For the text-containing cell, return its midpoint in (x, y) coordinate format. 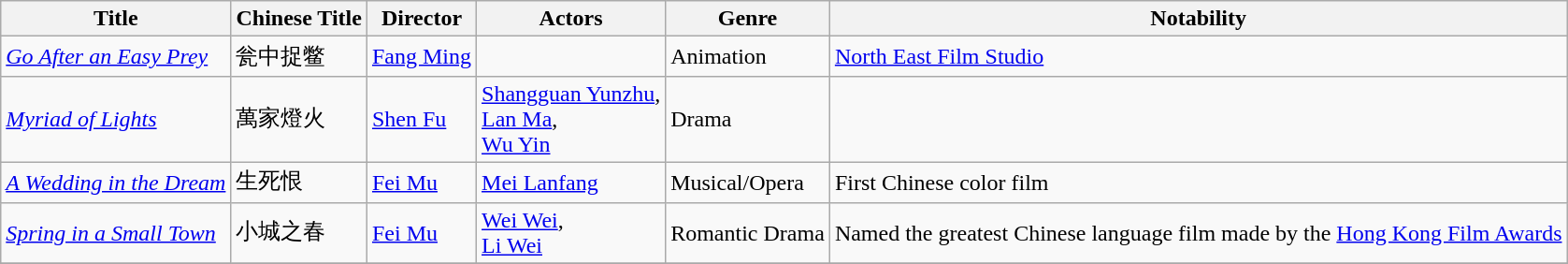
Shangguan Yunzhu,Lan Ma,Wu Yin (571, 119)
Title (116, 19)
Romantic Drama (748, 232)
萬家燈火 (299, 119)
Myriad of Lights (116, 119)
Spring in a Small Town (116, 232)
Shen Fu (421, 119)
Animation (748, 56)
Actors (571, 19)
A Wedding in the Dream (116, 182)
生死恨 (299, 182)
First Chinese color film (1199, 182)
Notability (1199, 19)
Fang Ming (421, 56)
小城之春 (299, 232)
Mei Lanfang (571, 182)
North East Film Studio (1199, 56)
Go After an Easy Prey (116, 56)
Chinese Title (299, 19)
Musical/Opera (748, 182)
Drama (748, 119)
Genre (748, 19)
瓮中捉鳖 (299, 56)
Wei Wei,Li Wei (571, 232)
Director (421, 19)
Named the greatest Chinese language film made by the Hong Kong Film Awards (1199, 232)
